Search for the cell housing the specified text and yield its [x, y] center coordinate. 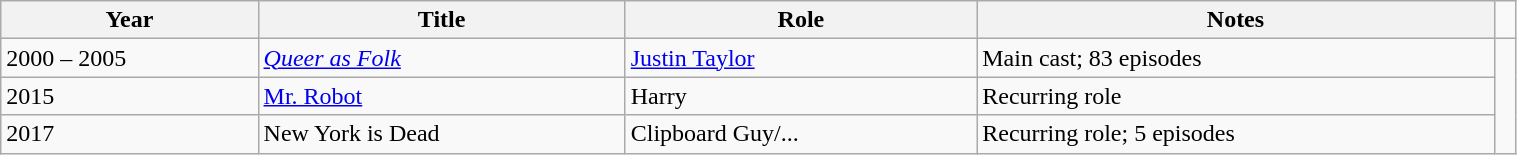
Role [800, 20]
Recurring role; 5 episodes [1236, 134]
Notes [1236, 20]
Title [442, 20]
Queer as Folk [442, 58]
Justin Taylor [800, 58]
Recurring role [1236, 96]
Mr. Robot [442, 96]
2017 [130, 134]
New York is Dead [442, 134]
Main cast; 83 episodes [1236, 58]
Year [130, 20]
Harry [800, 96]
2000 – 2005 [130, 58]
Clipboard Guy/... [800, 134]
2015 [130, 96]
